For the text-containing cell, return its midpoint in [X, Y] coordinate format. 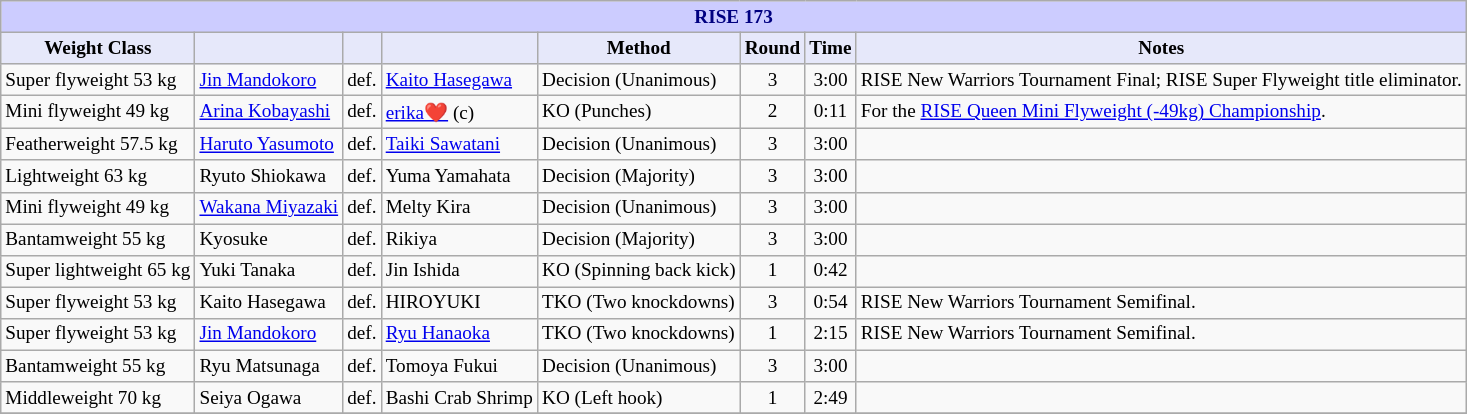
Tomoya Fukui [459, 366]
Middleweight 70 kg [98, 398]
0:54 [830, 303]
Kyosuke [269, 240]
Weight Class [98, 48]
RISE New Warriors Tournament Final; RISE Super Flyweight title eliminator. [1161, 80]
Ryu Matsunaga [269, 366]
Featherweight 57.5 kg [98, 145]
0:42 [830, 271]
Super lightweight 65 kg [98, 271]
KO (Left hook) [638, 398]
Bashi Crab Shrimp [459, 398]
erika❤️ (c) [459, 112]
For the RISE Queen Mini Flyweight (-49kg) Championship. [1161, 112]
Arina Kobayashi [269, 112]
2:49 [830, 398]
2:15 [830, 334]
Rikiya [459, 240]
KO (Punches) [638, 112]
HIROYUKI [459, 303]
RISE 173 [734, 17]
Melty Kira [459, 208]
Jin Ishida [459, 271]
Wakana Miyazaki [269, 208]
0:11 [830, 112]
Method [638, 48]
KO (Spinning back kick) [638, 271]
Round [772, 48]
Yuki Tanaka [269, 271]
2 [772, 112]
Lightweight 63 kg [98, 176]
Ryuto Shiokawa [269, 176]
Notes [1161, 48]
Yuma Yamahata [459, 176]
Time [830, 48]
Seiya Ogawa [269, 398]
Ryu Hanaoka [459, 334]
Taiki Sawatani [459, 145]
Haruto Yasumoto [269, 145]
